Pinpoint the cell where the given text exists, returning its [X, Y] midpoint coordinate. 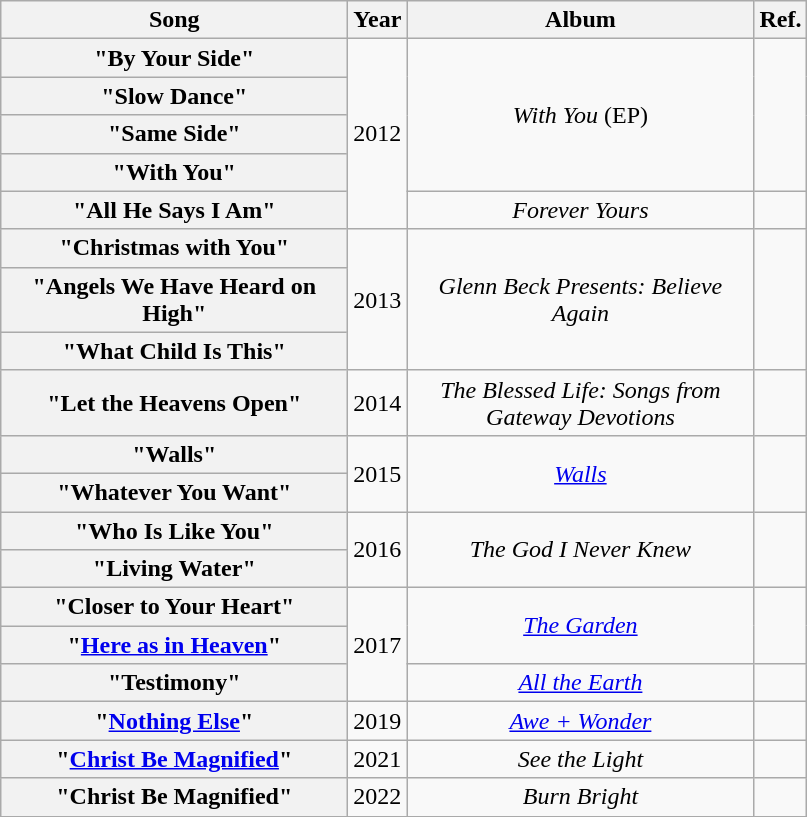
"Nothing Else" [174, 721]
The Blessed Life: Songs from Gateway Devotions [580, 402]
"By Your Side" [174, 58]
"Closer to Your Heart" [174, 607]
"Testimony" [174, 683]
"Angels We Have Heard on High" [174, 300]
Ref. [780, 20]
"Christmas with You" [174, 248]
Year [378, 20]
"Living Water" [174, 569]
All the Earth [580, 683]
"Whatever You Want" [174, 492]
2014 [378, 402]
Song [174, 20]
2013 [378, 300]
2012 [378, 134]
With You (EP) [580, 115]
"Slow Dance" [174, 96]
Burn Bright [580, 797]
"Walls" [174, 454]
Walls [580, 473]
2015 [378, 473]
2021 [378, 759]
"Let the Heavens Open" [174, 402]
Album [580, 20]
"Here as in Heaven" [174, 645]
Awe + Wonder [580, 721]
"What Child Is This" [174, 351]
2022 [378, 797]
Forever Yours [580, 210]
"With You" [174, 172]
The Garden [580, 626]
"All He Says I Am" [174, 210]
"Same Side" [174, 134]
Glenn Beck Presents: Believe Again [580, 300]
2017 [378, 645]
The God I Never Knew [580, 550]
2016 [378, 550]
2019 [378, 721]
See the Light [580, 759]
"Who Is Like You" [174, 531]
